Determine the [x, y] coordinate at the center of the cell enclosing the given text.  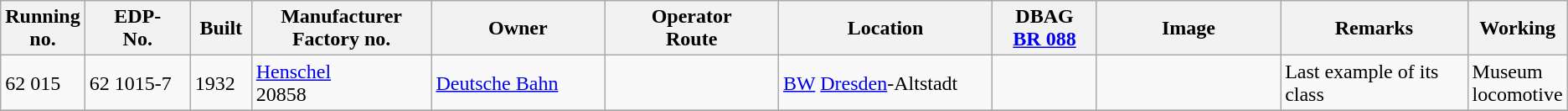
Location [886, 29]
EDP-No. [137, 29]
Henschel20858 [342, 82]
Last example of its class [1374, 82]
OperatorRoute [692, 29]
62 015 [43, 82]
Working [1518, 29]
Deutsche Bahn [518, 82]
62 1015-7 [137, 82]
1932 [221, 82]
BW Dresden-Altstadt [886, 82]
Image [1188, 29]
Museum locomotive [1518, 82]
Owner [518, 29]
ManufacturerFactory no. [342, 29]
DBAGBR 088 [1045, 29]
Runningno. [43, 29]
Built [221, 29]
Remarks [1374, 29]
